Find where the given text appears and provide that cell's center as (x, y) coordinate. 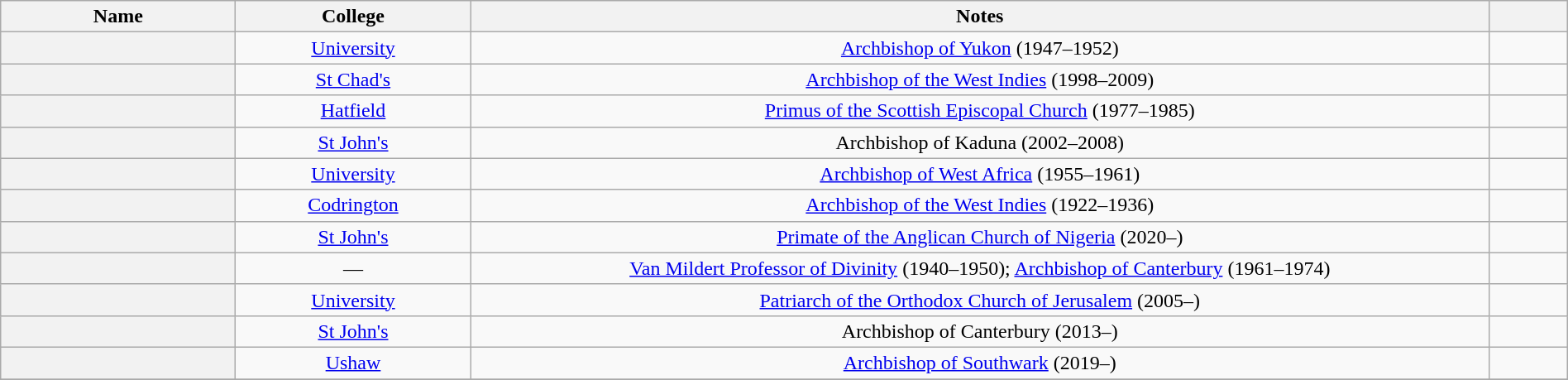
Van Mildert Professor of Divinity (1940–1950); Archbishop of Canterbury (1961–1974) (979, 268)
Archbishop of Southwark (2019–) (979, 363)
St Chad's (353, 79)
Primus of the Scottish Episcopal Church (1977–1985) (979, 111)
College (353, 17)
Codrington (353, 205)
Hatfield (353, 111)
Patriarch of the Orthodox Church of Jerusalem (2005–) (979, 300)
Archbishop of Canterbury (2013–) (979, 331)
Archbishop of Kaduna (2002–2008) (979, 142)
Name (118, 17)
Archbishop of West Africa (1955–1961) (979, 174)
— (353, 268)
Primate of the Anglican Church of Nigeria (2020–) (979, 237)
Archbishop of the West Indies (1998–2009) (979, 79)
Archbishop of the West Indies (1922–1936) (979, 205)
Archbishop of Yukon (1947–1952) (979, 48)
Ushaw (353, 363)
Notes (979, 17)
